Determine the [x, y] coordinate at the center of the cell enclosing the given text.  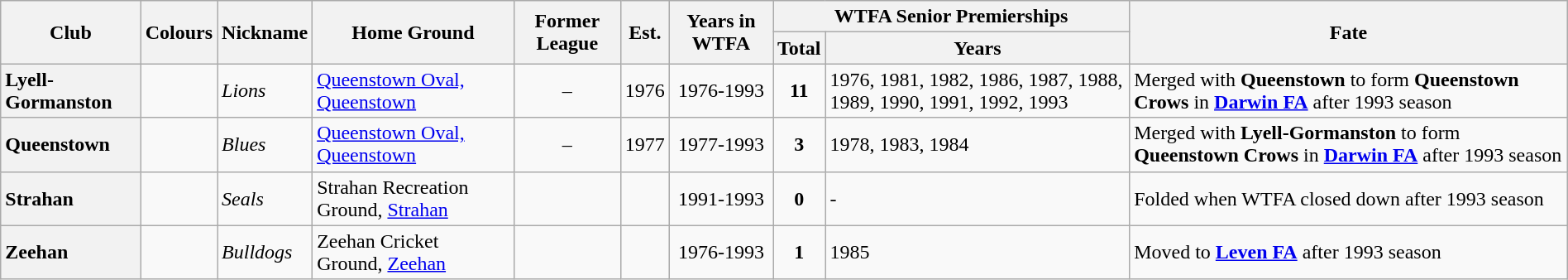
Blues [265, 144]
Moved to Leven FA after 1993 season [1349, 252]
Years [978, 48]
Merged with Queenstown to form Queenstown Crows in Darwin FA after 1993 season [1349, 91]
Zeehan [71, 252]
Strahan Recreation Ground, Strahan [414, 199]
0 [800, 199]
Home Ground [414, 32]
Merged with Lyell-Gormanston to form Queenstown Crows in Darwin FA after 1993 season [1349, 144]
Total [800, 48]
- [978, 199]
1991-1993 [721, 199]
Former League [567, 32]
WTFA Senior Premierships [951, 17]
1976 [645, 91]
3 [800, 144]
Bulldogs [265, 252]
Nickname [265, 32]
1977-1993 [721, 144]
1976, 1981, 1982, 1986, 1987, 1988, 1989, 1990, 1991, 1992, 1993 [978, 91]
Fate [1349, 32]
Est. [645, 32]
Folded when WTFA closed down after 1993 season [1349, 199]
Club [71, 32]
1 [800, 252]
1977 [645, 144]
Strahan [71, 199]
Colours [179, 32]
Queenstown [71, 144]
Years in WTFA [721, 32]
1978, 1983, 1984 [978, 144]
Zeehan Cricket Ground, Zeehan [414, 252]
Seals [265, 199]
11 [800, 91]
1985 [978, 252]
Lions [265, 91]
Lyell-Gormanston [71, 91]
